Return the (X, Y) coordinate for the center point of the cell that contains the specified text.  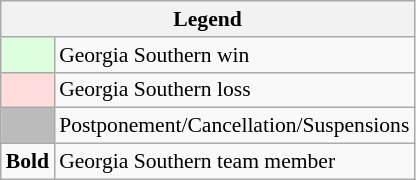
Georgia Southern loss (234, 90)
Postponement/Cancellation/Suspensions (234, 126)
Georgia Southern team member (234, 162)
Legend (208, 19)
Georgia Southern win (234, 55)
Bold (28, 162)
